Return the [x, y] coordinate for the center point of the cell that contains the specified text.  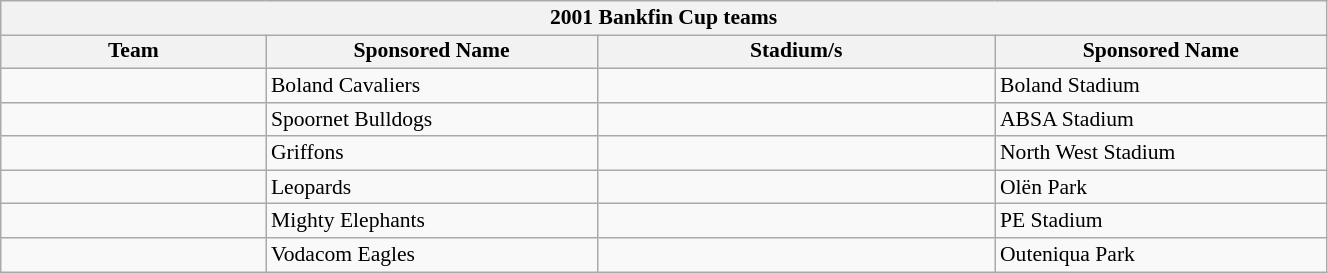
Leopards [432, 187]
PE Stadium [1160, 221]
Boland Stadium [1160, 86]
2001 Bankfin Cup teams [664, 18]
Mighty Elephants [432, 221]
Olën Park [1160, 187]
North West Stadium [1160, 154]
Outeniqua Park [1160, 255]
ABSA Stadium [1160, 120]
Team [134, 52]
Spoornet Bulldogs [432, 120]
Boland Cavaliers [432, 86]
Stadium/s [796, 52]
Vodacom Eagles [432, 255]
Griffons [432, 154]
